Output the (X, Y) coordinate of the center of the cell containing the given text.  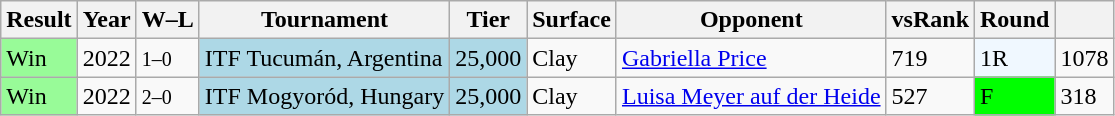
W–L (168, 20)
Luisa Meyer auf der Heide (751, 96)
F (1015, 96)
1078 (1084, 58)
Surface (572, 20)
2–0 (168, 96)
Tier (488, 20)
ITF Tucumán, Argentina (324, 58)
719 (930, 58)
1R (1015, 58)
vsRank (930, 20)
Result (39, 20)
527 (930, 96)
Gabriella Price (751, 58)
1–0 (168, 58)
ITF Mogyoród, Hungary (324, 96)
Tournament (324, 20)
Opponent (751, 20)
318 (1084, 96)
Year (106, 20)
Round (1015, 20)
